Scan for the cell matching the given text and deliver its (x, y) coordinate at center. 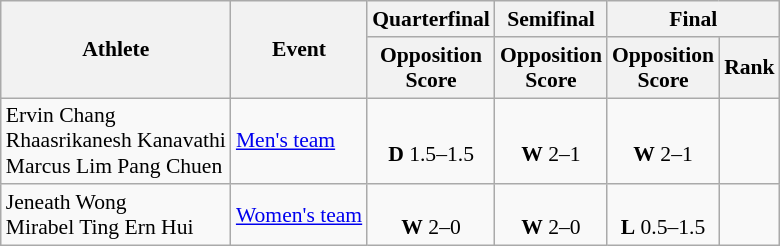
Quarterfinal (431, 19)
Jeneath WongMirabel Ting Ern Hui (116, 216)
D 1.5–1.5 (431, 142)
Athlete (116, 50)
L 0.5–1.5 (663, 216)
Men's team (299, 142)
Final (694, 19)
Rank (750, 68)
Ervin ChangRhaasrikanesh KanavathiMarcus Lim Pang Chuen (116, 142)
Semifinal (551, 19)
Event (299, 50)
Women's team (299, 216)
